Pinpoint the cell where the given text exists, returning its (x, y) midpoint coordinate. 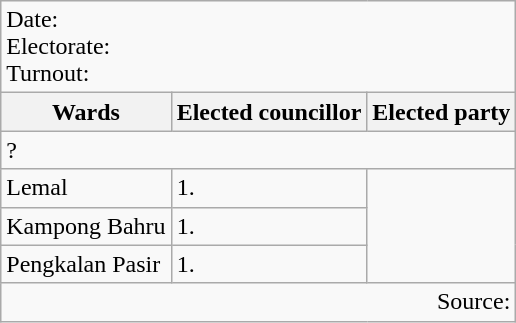
Elected councillor (269, 112)
Lemal (86, 188)
Source: (258, 302)
Wards (86, 112)
Pengkalan Pasir (86, 264)
Date: Electorate: Turnout: (258, 47)
? (258, 150)
Elected party (442, 112)
Kampong Bahru (86, 226)
